Return [x, y] of the center of cell containing provided text 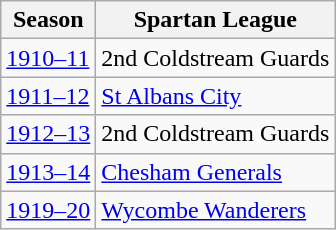
1919–20 [48, 210]
Spartan League [216, 20]
1913–14 [48, 172]
Wycombe Wanderers [216, 210]
Chesham Generals [216, 172]
1911–12 [48, 96]
1910–11 [48, 58]
Season [48, 20]
St Albans City [216, 96]
1912–13 [48, 134]
